From the cell containing the given text, extract its center point as (X, Y) coordinate. 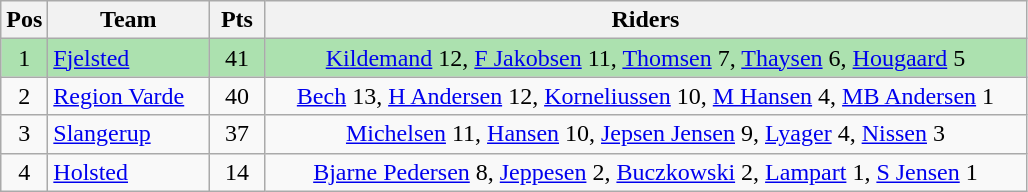
Pos (24, 20)
Riders (646, 20)
Kildemand 12, F Jakobsen 11, Thomsen 7, Thaysen 6, Hougaard 5 (646, 58)
Michelsen 11, Hansen 10, Jepsen Jensen 9, Lyager 4, Nissen 3 (646, 134)
Bjarne Pedersen 8, Jeppesen 2, Buczkowski 2, Lampart 1, S Jensen 1 (646, 172)
1 (24, 58)
Holsted (128, 172)
41 (237, 58)
40 (237, 96)
14 (237, 172)
37 (237, 134)
2 (24, 96)
Region Varde (128, 96)
Pts (237, 20)
Fjelsted (128, 58)
3 (24, 134)
Team (128, 20)
Bech 13, H Andersen 12, Korneliussen 10, M Hansen 4, MB Andersen 1 (646, 96)
4 (24, 172)
Slangerup (128, 134)
